Return [x, y] of the center of cell containing provided text 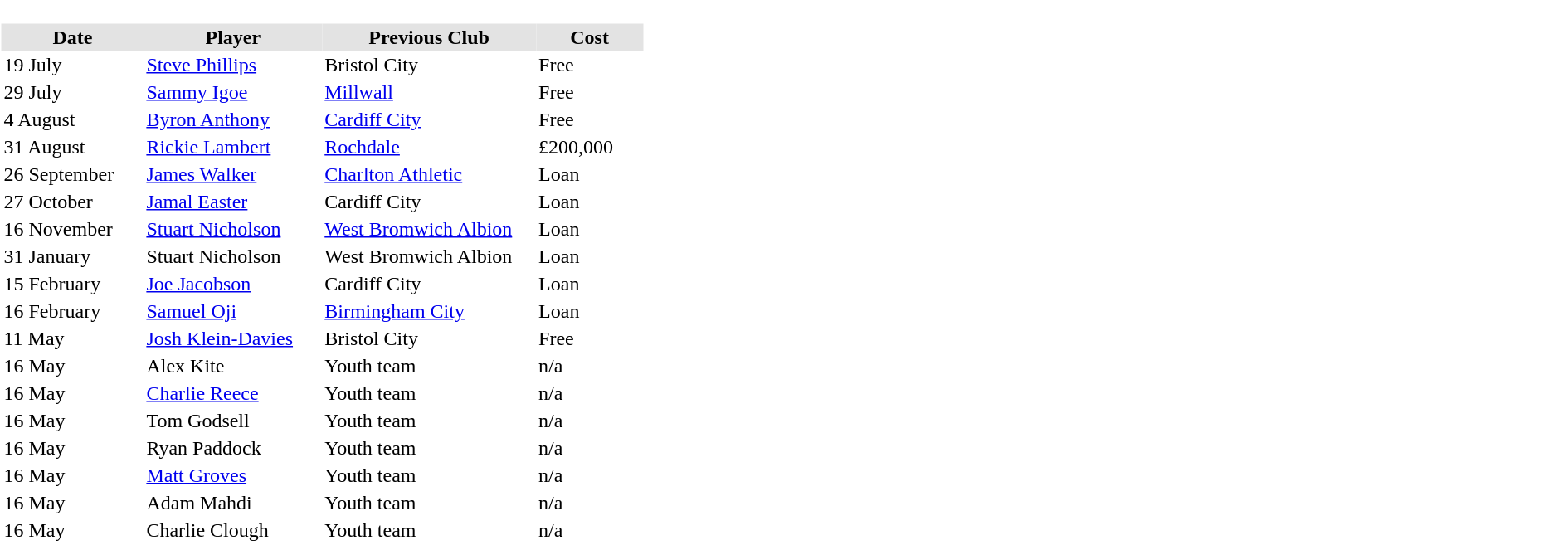
29 July [73, 91]
Millwall [429, 91]
Rochdale [429, 146]
Matt Groves [232, 474]
£200,000 [589, 146]
Sammy Igoe [232, 91]
Charlton Athletic [429, 174]
Byron Anthony [232, 119]
Date [73, 36]
Charlie Reece [232, 393]
15 February [73, 284]
19 July [73, 65]
Previous Club [429, 36]
31 August [73, 146]
Rickie Lambert [232, 146]
Charlie Clough [232, 529]
James Walker [232, 174]
Player [232, 36]
Adam Mahdi [232, 503]
Jamal Easter [232, 201]
4 August [73, 119]
11 May [73, 338]
Joe Jacobson [232, 284]
16 November [73, 229]
Steve Phillips [232, 65]
Cost [589, 36]
Ryan Paddock [232, 448]
27 October [73, 201]
Samuel Oji [232, 310]
16 February [73, 310]
Alex Kite [232, 365]
Josh Klein-Davies [232, 338]
Tom Godsell [232, 420]
26 September [73, 174]
Birmingham City [429, 310]
31 January [73, 255]
